Return [X, Y] of the center of cell containing provided text 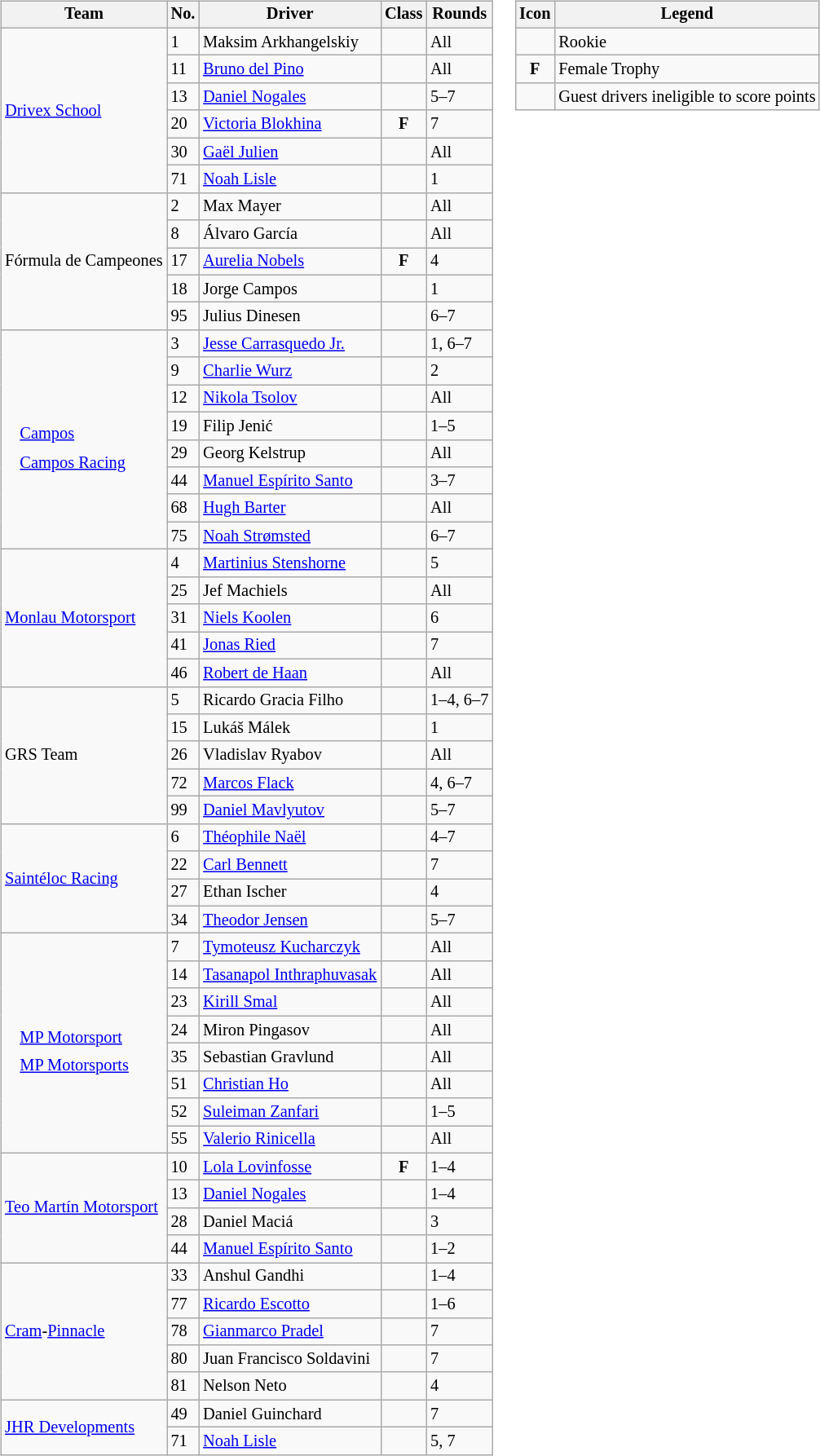
Tasanapol Inthraphuvasak [290, 975]
99 [183, 810]
28 [183, 1222]
41 [183, 646]
Fórmula de Campeones [83, 261]
Niels Koolen [290, 618]
81 [183, 1386]
33 [183, 1277]
Lola Lovinfosse [290, 1167]
MP Motorsports [74, 1066]
3–7 [460, 481]
Carl Bennett [290, 865]
Class [403, 15]
Saintéloc Racing [83, 879]
95 [183, 316]
Maksim Arkhangelskiy [290, 42]
22 [183, 865]
Driver [290, 15]
4–7 [460, 837]
10 [183, 1167]
Álvaro García [290, 234]
Drivex School [83, 110]
52 [183, 1112]
1–2 [460, 1249]
30 [183, 152]
17 [183, 262]
Martinius Stenshorne [290, 563]
Guest drivers ineligible to score points [686, 97]
Team [83, 15]
Ethan Ischer [290, 893]
Legend [686, 15]
Aurelia Nobels [290, 262]
8 [183, 234]
Théophile Naël [290, 837]
25 [183, 590]
Hugh Barter [290, 508]
Daniel Maciá [290, 1222]
Jef Machiels [290, 590]
Jorge Campos [290, 289]
Nikola Tsolov [290, 399]
1, 6–7 [460, 344]
Rounds [460, 15]
Icon [535, 15]
Jonas Ried [290, 646]
72 [183, 783]
Campos Racing [73, 462]
15 [183, 728]
34 [183, 920]
23 [183, 1002]
Georg Kelstrup [290, 453]
Suleiman Zanfari [290, 1112]
Campos Campos Racing [83, 440]
19 [183, 426]
Marcos Flack [290, 783]
Charlie Wurz [290, 371]
Gaël Julien [290, 152]
Lukáš Málek [290, 728]
No. [183, 15]
27 [183, 893]
1–4, 6–7 [460, 700]
51 [183, 1084]
14 [183, 975]
Ricardo Escotto [290, 1304]
Christian Ho [290, 1084]
12 [183, 399]
Cram-Pinnacle [83, 1331]
4, 6–7 [460, 783]
9 [183, 371]
Robert de Haan [290, 673]
11 [183, 69]
75 [183, 536]
Tymoteusz Kucharczyk [290, 947]
Miron Pingasov [290, 1030]
5, 7 [460, 1441]
35 [183, 1057]
Campos [73, 434]
29 [183, 453]
Teo Martín Motorsport [83, 1208]
Sebastian Gravlund [290, 1057]
46 [183, 673]
Monlau Motorsport [83, 618]
Victoria Blokhina [290, 124]
Valerio Rinicella [290, 1140]
MP Motorsport [74, 1037]
Theodor Jensen [290, 920]
Filip Jenić [290, 426]
MP Motorsport MP Motorsports [83, 1043]
JHR Developments [83, 1427]
20 [183, 124]
31 [183, 618]
Daniel Mavlyutov [290, 810]
68 [183, 508]
Rookie [686, 42]
Noah Strømsted [290, 536]
GRS Team [83, 755]
77 [183, 1304]
Ricardo Gracia Filho [290, 700]
Juan Francisco Soldavini [290, 1359]
Gianmarco Pradel [290, 1331]
Kirill Smal [290, 1002]
78 [183, 1331]
Max Mayer [290, 206]
Julius Dinesen [290, 316]
24 [183, 1030]
Female Trophy [686, 69]
Bruno del Pino [290, 69]
26 [183, 755]
Nelson Neto [290, 1386]
Daniel Guinchard [290, 1414]
Anshul Gandhi [290, 1277]
Vladislav Ryabov [290, 755]
Jesse Carrasquedo Jr. [290, 344]
49 [183, 1414]
55 [183, 1140]
18 [183, 289]
80 [183, 1359]
1–6 [460, 1304]
